Pinpoint the cell where the given text exists, returning its [x, y] midpoint coordinate. 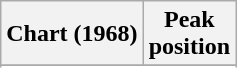
Chart (1968) [72, 34]
Peak position [189, 34]
